Find where the given text appears and provide that cell's center as (x, y) coordinate. 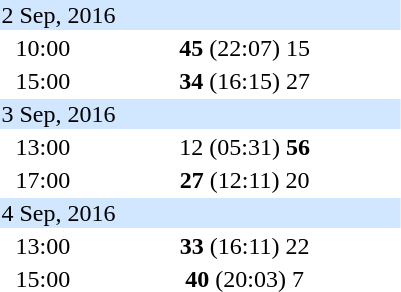
17:00 (43, 180)
34 (16:15) 27 (245, 81)
27 (12:11) 20 (245, 180)
33 (16:11) 22 (245, 246)
10:00 (43, 48)
3 Sep, 2016 (200, 114)
12 (05:31) 56 (245, 147)
45 (22:07) 15 (245, 48)
2 Sep, 2016 (200, 15)
15:00 (43, 81)
4 Sep, 2016 (200, 213)
